Search for the cell housing the specified text and yield its [x, y] center coordinate. 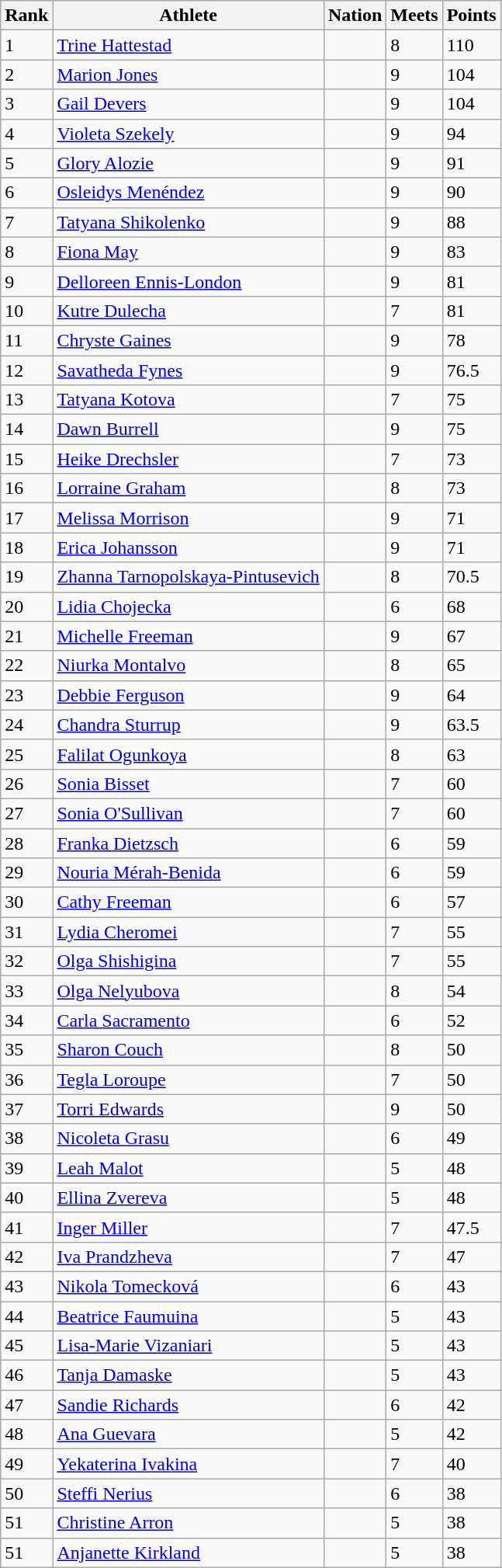
Christine Arron [189, 1523]
18 [26, 548]
Nation [355, 16]
88 [472, 222]
26 [26, 784]
2 [26, 75]
65 [472, 666]
63.5 [472, 725]
Ellina Zvereva [189, 1198]
Nikola Tomecková [189, 1286]
17 [26, 518]
Lorraine Graham [189, 488]
67 [472, 636]
36 [26, 1080]
3 [26, 104]
28 [26, 843]
32 [26, 961]
4 [26, 134]
30 [26, 902]
10 [26, 311]
110 [472, 45]
44 [26, 1316]
Gail Devers [189, 104]
11 [26, 340]
Heike Drechsler [189, 459]
Falilat Ogunkoya [189, 754]
45 [26, 1346]
47.5 [472, 1227]
Erica Johansson [189, 548]
Zhanna Tarnopolskaya-Pintusevich [189, 577]
29 [26, 873]
16 [26, 488]
Sonia O'Sullivan [189, 813]
Steffi Nerius [189, 1493]
19 [26, 577]
22 [26, 666]
13 [26, 400]
78 [472, 340]
31 [26, 932]
Osleidys Menéndez [189, 193]
39 [26, 1168]
Glory Alozie [189, 163]
46 [26, 1375]
Leah Malot [189, 1168]
54 [472, 991]
27 [26, 813]
21 [26, 636]
Franka Dietzsch [189, 843]
Inger Miller [189, 1227]
Yekaterina Ivakina [189, 1464]
12 [26, 370]
33 [26, 991]
Meets [414, 16]
Tanja Damaske [189, 1375]
76.5 [472, 370]
Fiona May [189, 252]
Nouria Mérah-Benida [189, 873]
Cathy Freeman [189, 902]
Iva Prandzheva [189, 1257]
Chandra Sturrup [189, 725]
Olga Nelyubova [189, 991]
90 [472, 193]
Athlete [189, 16]
14 [26, 429]
Carla Sacramento [189, 1020]
35 [26, 1050]
Michelle Freeman [189, 636]
Ana Guevara [189, 1434]
Points [472, 16]
41 [26, 1227]
Sonia Bisset [189, 784]
Beatrice Faumuina [189, 1316]
83 [472, 252]
Melissa Morrison [189, 518]
Tatyana Shikolenko [189, 222]
Lydia Cheromei [189, 932]
Sharon Couch [189, 1050]
Niurka Montalvo [189, 666]
23 [26, 695]
37 [26, 1109]
Lisa-Marie Vizaniari [189, 1346]
57 [472, 902]
52 [472, 1020]
Debbie Ferguson [189, 695]
Anjanette Kirkland [189, 1552]
Marion Jones [189, 75]
64 [472, 695]
1 [26, 45]
Torri Edwards [189, 1109]
Dawn Burrell [189, 429]
Violeta Szekely [189, 134]
24 [26, 725]
Lidia Chojecka [189, 607]
25 [26, 754]
Rank [26, 16]
Savatheda Fynes [189, 370]
Delloreen Ennis-London [189, 281]
15 [26, 459]
20 [26, 607]
63 [472, 754]
Olga Shishigina [189, 961]
70.5 [472, 577]
Kutre Dulecha [189, 311]
68 [472, 607]
Sandie Richards [189, 1405]
94 [472, 134]
Tatyana Kotova [189, 400]
34 [26, 1020]
Tegla Loroupe [189, 1080]
Chryste Gaines [189, 340]
Trine Hattestad [189, 45]
Nicoleta Grasu [189, 1139]
91 [472, 163]
